Determine the (x, y) coordinate at the center of the cell enclosing the given text.  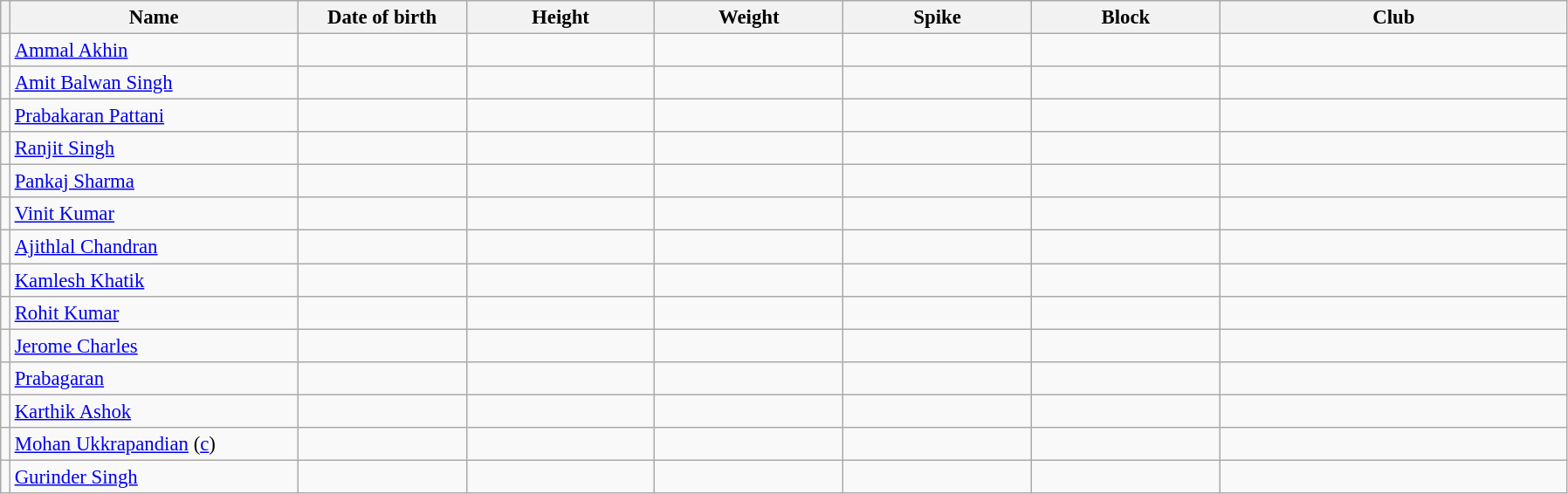
Rohit Kumar (154, 312)
Ammal Akhin (154, 51)
Pankaj Sharma (154, 182)
Ajithlal Chandran (154, 247)
Weight (749, 17)
Prabakaran Pattani (154, 116)
Karthik Ashok (154, 411)
Date of birth (382, 17)
Amit Balwan Singh (154, 83)
Prabagaran (154, 378)
Jerome Charles (154, 346)
Gurinder Singh (154, 477)
Name (154, 17)
Spike (938, 17)
Mohan Ukkrapandian (c) (154, 444)
Block (1125, 17)
Club (1393, 17)
Kamlesh Khatik (154, 280)
Ranjit Singh (154, 148)
Vinit Kumar (154, 214)
Height (560, 17)
